Identify which cell holds the provided text, then report its (x, y) central coordinate. 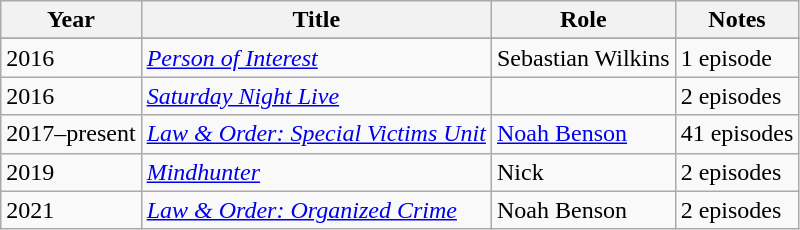
Law & Order: Special Victims Unit (316, 134)
Notes (737, 20)
Mindhunter (316, 172)
2021 (71, 210)
Nick (583, 172)
Saturday Night Live (316, 96)
Law & Order: Organized Crime (316, 210)
Sebastian Wilkins (583, 58)
Year (71, 20)
Person of Interest (316, 58)
Title (316, 20)
41 episodes (737, 134)
1 episode (737, 58)
2019 (71, 172)
Role (583, 20)
2017–present (71, 134)
